Provide the [X, Y] coordinate of the cell's center where the given text is located.  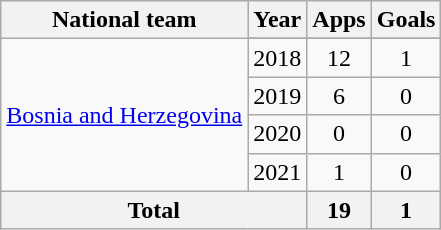
2018 [278, 58]
Year [278, 20]
2020 [278, 134]
19 [339, 210]
6 [339, 96]
Goals [406, 20]
National team [124, 20]
Apps [339, 20]
2021 [278, 172]
12 [339, 58]
2019 [278, 96]
Total [154, 210]
Bosnia and Herzegovina [124, 115]
